Identify which cell holds the provided text, then report its [X, Y] central coordinate. 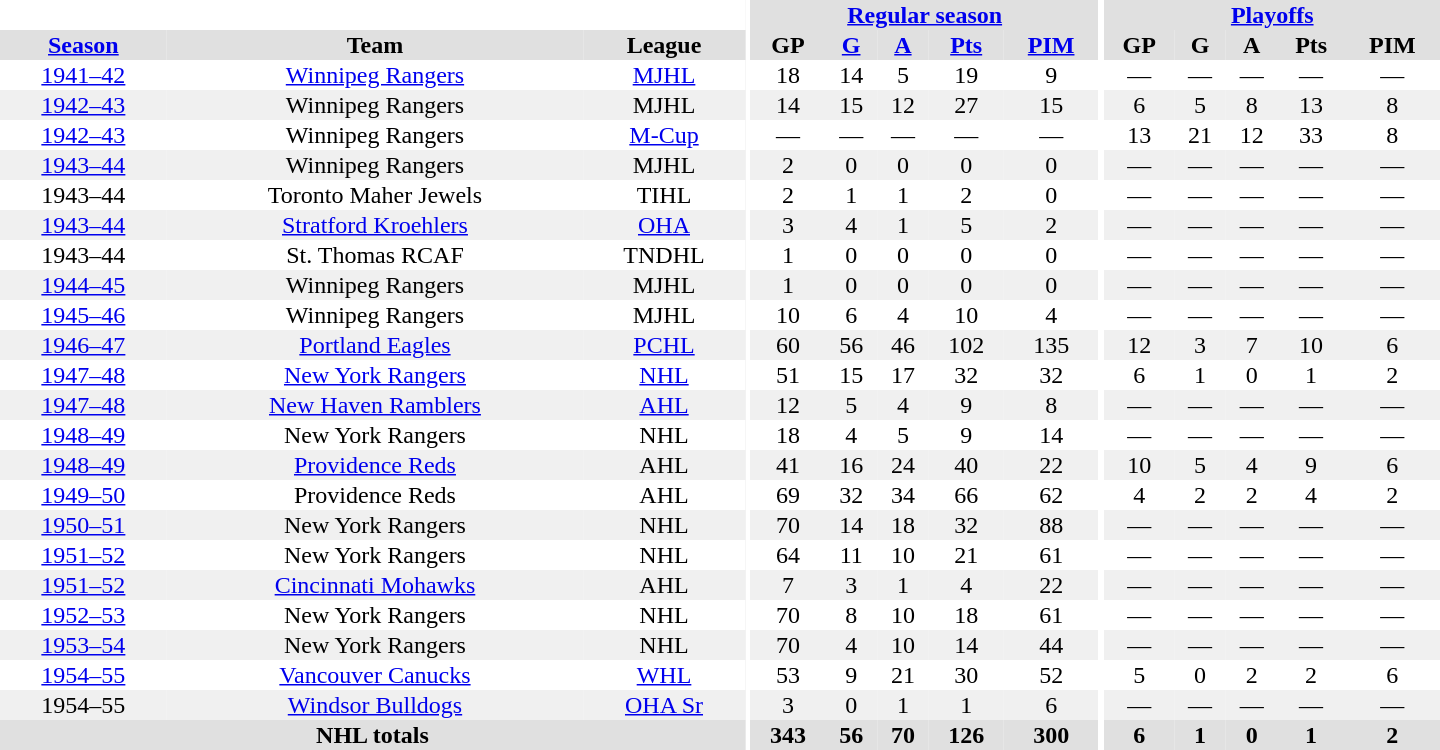
New Haven Ramblers [375, 405]
27 [966, 105]
44 [1052, 645]
53 [788, 675]
11 [851, 555]
1944–45 [84, 285]
69 [788, 495]
M-Cup [664, 135]
24 [903, 465]
17 [903, 375]
TIHL [664, 195]
300 [1052, 735]
1950–51 [84, 525]
Season [84, 45]
102 [966, 345]
Windsor Bulldogs [375, 705]
WHL [664, 675]
1952–53 [84, 615]
52 [1052, 675]
1941–42 [84, 75]
PCHL [664, 345]
88 [1052, 525]
46 [903, 345]
TNDHL [664, 255]
66 [966, 495]
1946–47 [84, 345]
60 [788, 345]
1953–54 [84, 645]
Playoffs [1272, 15]
19 [966, 75]
41 [788, 465]
16 [851, 465]
51 [788, 375]
NHL totals [372, 735]
62 [1052, 495]
40 [966, 465]
Portland Eagles [375, 345]
1945–46 [84, 315]
Vancouver Canucks [375, 675]
64 [788, 555]
League [664, 45]
135 [1052, 345]
30 [966, 675]
Cincinnati Mohawks [375, 585]
1949–50 [84, 495]
33 [1312, 135]
Team [375, 45]
Regular season [925, 15]
OHA [664, 225]
OHA Sr [664, 705]
34 [903, 495]
343 [788, 735]
Stratford Kroehlers [375, 225]
126 [966, 735]
Toronto Maher Jewels [375, 195]
St. Thomas RCAF [375, 255]
